Find where the given text appears and provide that cell's center as [X, Y] coordinate. 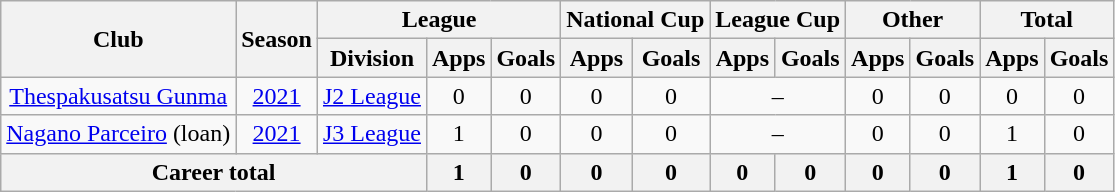
J2 League [372, 96]
J3 League [372, 134]
Other [913, 20]
Nagano Parceiro (loan) [118, 134]
Career total [214, 172]
Club [118, 39]
Thespakusatsu Gunma [118, 96]
Total [1047, 20]
League [438, 20]
League Cup [778, 20]
National Cup [636, 20]
Season [277, 39]
Division [372, 58]
